Find where the given text appears and provide that cell's center as (x, y) coordinate. 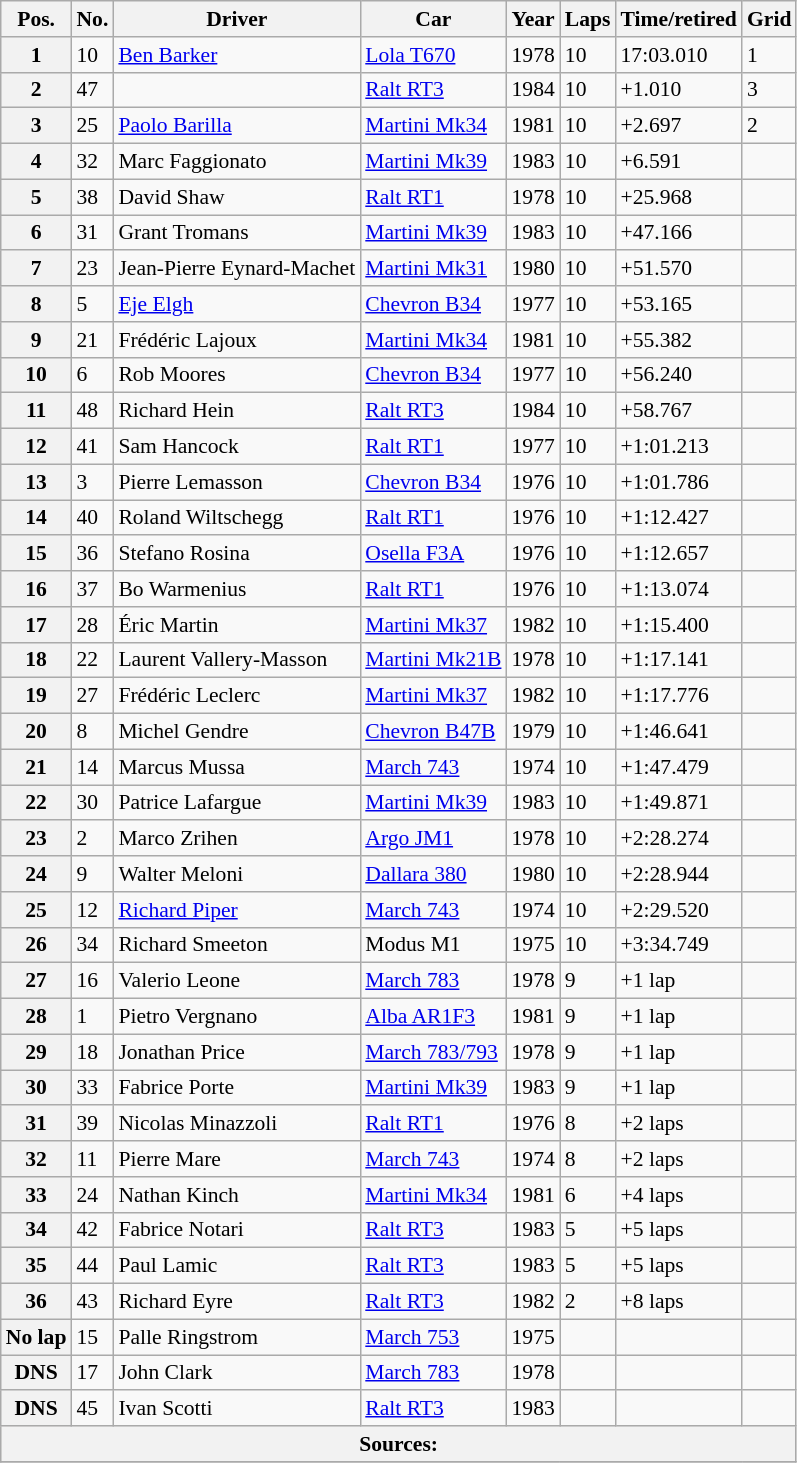
Richard Hein (236, 411)
19 (36, 696)
26 (36, 945)
Pierre Lemasson (236, 482)
Bo Warmenius (236, 589)
+2:28.944 (679, 874)
Time/retired (679, 19)
40 (92, 518)
20 (36, 732)
+1:15.400 (679, 625)
Martini Mk31 (433, 269)
+1:47.479 (679, 767)
Grant Tromans (236, 233)
Pos. (36, 19)
Year (532, 19)
Modus M1 (433, 945)
+56.240 (679, 375)
47 (92, 90)
No lap (36, 1337)
39 (92, 1124)
No. (92, 19)
March 753 (433, 1337)
John Clark (236, 1373)
+1:17.141 (679, 660)
+1:12.427 (679, 518)
Marc Faggionato (236, 162)
Pierre Mare (236, 1159)
44 (92, 1266)
38 (92, 197)
Marco Zrihen (236, 839)
+58.767 (679, 411)
17:03.010 (679, 55)
Laurent Vallery-Masson (236, 660)
Argo JM1 (433, 839)
+8 laps (679, 1302)
Ivan Scotti (236, 1409)
43 (92, 1302)
+6.591 (679, 162)
+47.166 (679, 233)
Fabrice Notari (236, 1230)
Walter Meloni (236, 874)
Paul Lamic (236, 1266)
Patrice Lafargue (236, 803)
Palle Ringstrom (236, 1337)
+2:28.274 (679, 839)
Fabrice Porte (236, 1088)
Osella F3A (433, 554)
+2:29.520 (679, 910)
Roland Wiltschegg (236, 518)
Ben Barker (236, 55)
Driver (236, 19)
+1:17.776 (679, 696)
Martini Mk21B (433, 660)
Michel Gendre (236, 732)
Sam Hancock (236, 447)
Frédéric Leclerc (236, 696)
David Shaw (236, 197)
+1:01.786 (679, 482)
13 (36, 482)
Laps (588, 19)
48 (92, 411)
Paolo Barilla (236, 126)
Rob Moores (236, 375)
42 (92, 1230)
Chevron B47B (433, 732)
Eje Elgh (236, 304)
March 783/793 (433, 1052)
Car (433, 19)
Pietro Vergnano (236, 1017)
Lola T670 (433, 55)
+3:34.749 (679, 945)
Sources: (399, 1444)
Richard Smeeton (236, 945)
Dallara 380 (433, 874)
29 (36, 1052)
Frédéric Lajoux (236, 340)
Valerio Leone (236, 981)
Éric Martin (236, 625)
+1:49.871 (679, 803)
7 (36, 269)
Nathan Kinch (236, 1195)
Richard Piper (236, 910)
+1:12.657 (679, 554)
+25.968 (679, 197)
+55.382 (679, 340)
+4 laps (679, 1195)
Richard Eyre (236, 1302)
45 (92, 1409)
+1.010 (679, 90)
+1:46.641 (679, 732)
+2.697 (679, 126)
+1:01.213 (679, 447)
41 (92, 447)
+1:13.074 (679, 589)
Jonathan Price (236, 1052)
Alba AR1F3 (433, 1017)
Stefano Rosina (236, 554)
37 (92, 589)
Marcus Mussa (236, 767)
Grid (770, 19)
+51.570 (679, 269)
35 (36, 1266)
4 (36, 162)
1979 (532, 732)
Nicolas Minazzoli (236, 1124)
Jean-Pierre Eynard-Machet (236, 269)
+53.165 (679, 304)
